Capture the cell that displays the provided text and extract its [x, y] central coordinate. 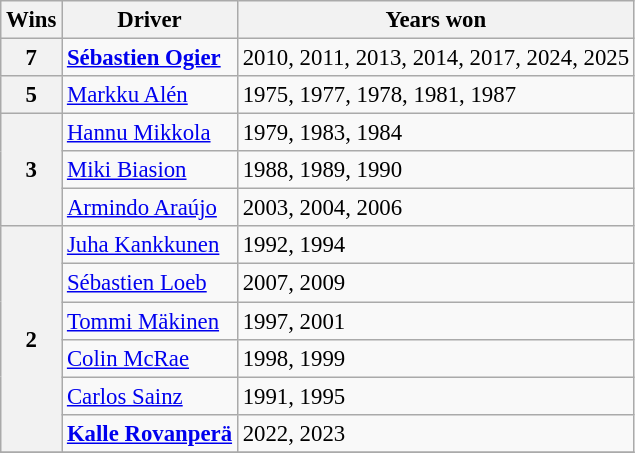
1997, 2001 [436, 321]
2010, 2011, 2013, 2014, 2017, 2024, 2025 [436, 58]
Sébastien Loeb [150, 283]
Years won [436, 20]
Kalle Rovanperä [150, 433]
Juha Kankkunen [150, 245]
Driver [150, 20]
1992, 1994 [436, 245]
2 [32, 339]
3 [32, 170]
1991, 1995 [436, 396]
Miki Biasion [150, 170]
Wins [32, 20]
5 [32, 95]
Armindo Araújo [150, 208]
7 [32, 58]
2003, 2004, 2006 [436, 208]
1979, 1983, 1984 [436, 133]
Carlos Sainz [150, 396]
Colin McRae [150, 358]
Hannu Mikkola [150, 133]
Markku Alén [150, 95]
2022, 2023 [436, 433]
2007, 2009 [436, 283]
1975, 1977, 1978, 1981, 1987 [436, 95]
1998, 1999 [436, 358]
Tommi Mäkinen [150, 321]
1988, 1989, 1990 [436, 170]
Sébastien Ogier [150, 58]
